Identify which cell holds the provided text, then report its (x, y) central coordinate. 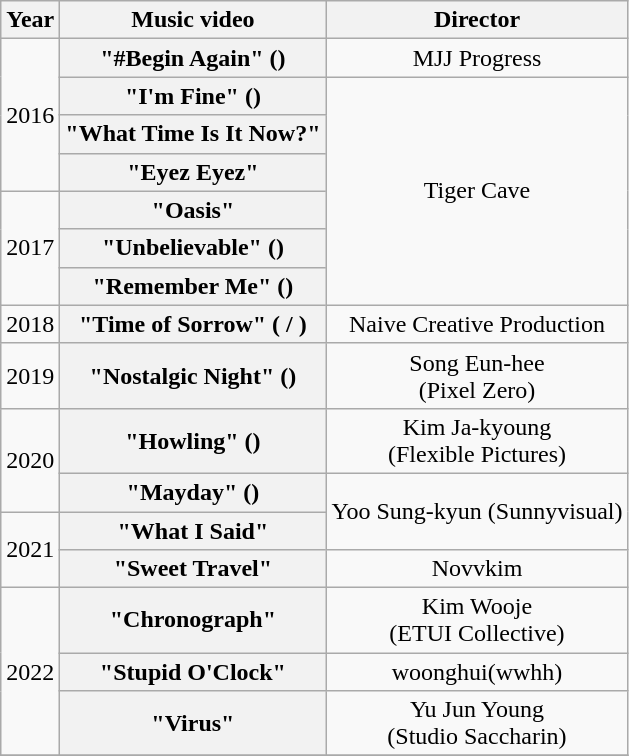
Music video (193, 20)
"#Begin Again" () (193, 58)
"Oasis" (193, 210)
Year (30, 20)
"I'm Fine" () (193, 96)
"Eyez Eyez" (193, 172)
Yu Jun Young(Studio Saccharin) (477, 724)
"Chronograph" (193, 620)
"Nostalgic Night" () (193, 376)
2022 (30, 672)
"Virus" (193, 724)
Kim Wooje(ETUI Collective) (477, 620)
MJJ Progress (477, 58)
"Howling" () (193, 440)
"Unbelievable" () (193, 248)
"Remember Me" () (193, 286)
2019 (30, 376)
Novvkim (477, 569)
2020 (30, 460)
Yoo Sung-kyun (Sunnyvisual) (477, 511)
woonghui(wwhh) (477, 672)
Naive Creative Production (477, 324)
Tiger Cave (477, 191)
Director (477, 20)
"Time of Sorrow" ( / ) (193, 324)
Kim Ja-kyoung(Flexible Pictures) (477, 440)
2021 (30, 550)
2018 (30, 324)
"Sweet Travel" (193, 569)
"What I Said" (193, 531)
"Mayday" () (193, 492)
"What Time Is It Now?" (193, 134)
2017 (30, 248)
Song Eun-hee(Pixel Zero) (477, 376)
"Stupid O'Clock" (193, 672)
2016 (30, 115)
